Output the [X, Y] coordinate of the center of the cell containing the given text.  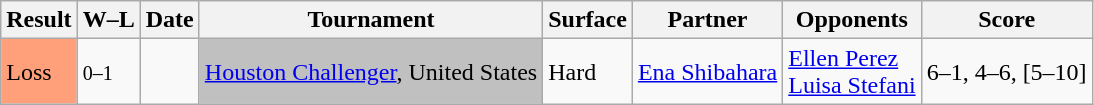
Date [170, 20]
Surface [588, 20]
Tournament [370, 20]
Result [39, 20]
Houston Challenger, United States [370, 72]
0–1 [108, 72]
Ellen Perez Luisa Stefani [852, 72]
Ena Shibahara [707, 72]
Hard [588, 72]
Loss [39, 72]
Partner [707, 20]
Opponents [852, 20]
W–L [108, 20]
Score [1006, 20]
6–1, 4–6, [5–10] [1006, 72]
